Output the (x, y) coordinate of the center of the cell containing the given text.  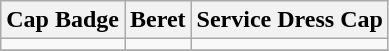
Cap Badge (63, 20)
Beret (158, 20)
Service Dress Cap (290, 20)
